Search for the cell housing the specified text and yield its (X, Y) center coordinate. 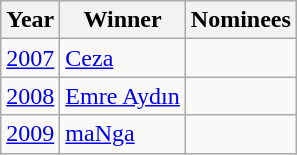
Year (30, 20)
2008 (30, 96)
2009 (30, 134)
Emre Aydın (123, 96)
Nominees (240, 20)
2007 (30, 58)
maNga (123, 134)
Ceza (123, 58)
Winner (123, 20)
